Detect which cell encompasses the target text, then output its [X, Y] center coordinate. 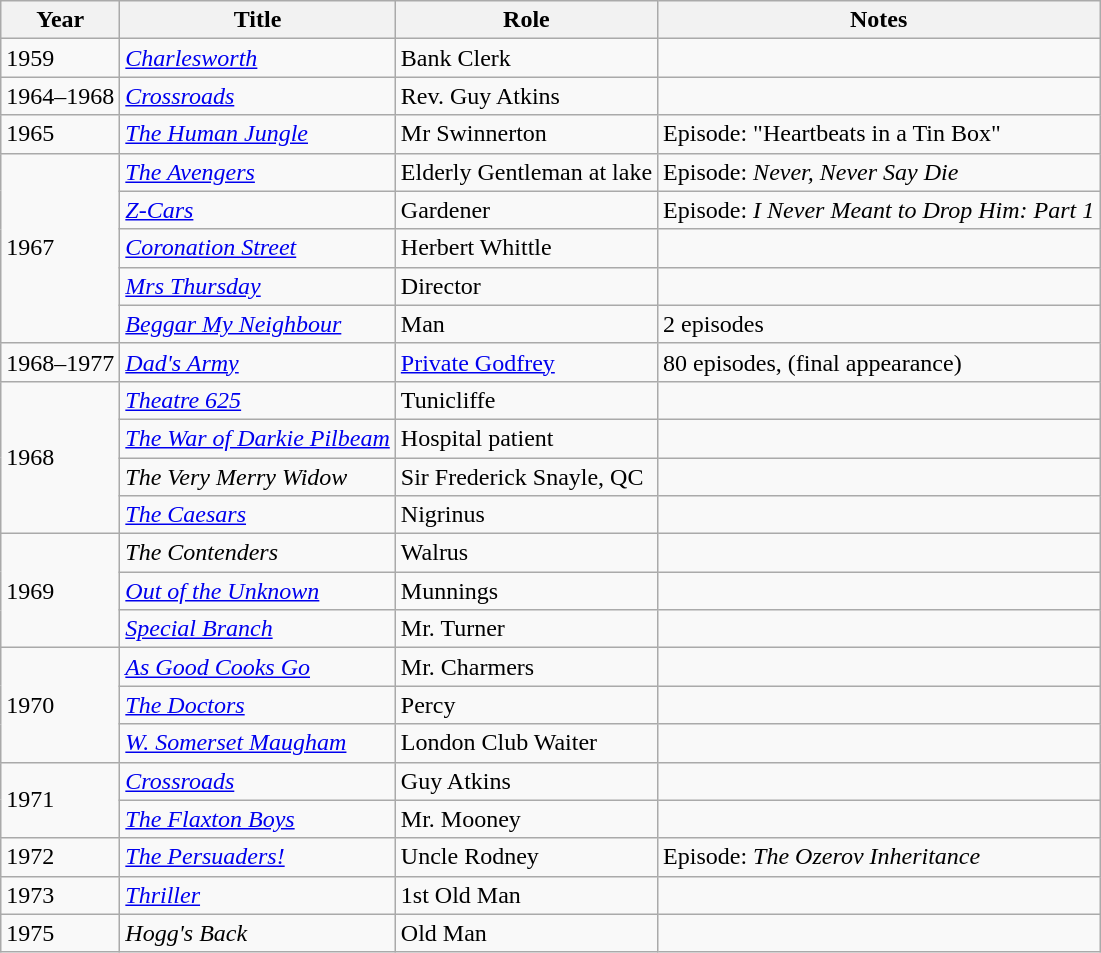
As Good Cooks Go [258, 667]
Gardener [526, 210]
The Very Merry Widow [258, 477]
Percy [526, 705]
Z-Cars [258, 210]
1969 [60, 591]
Charlesworth [258, 58]
1972 [60, 857]
1968 [60, 457]
Beggar My Neighbour [258, 324]
Herbert Whittle [526, 248]
Episode: The Ozerov Inheritance [879, 857]
Munnings [526, 591]
1964–1968 [60, 96]
The Human Jungle [258, 134]
Rev. Guy Atkins [526, 96]
1st Old Man [526, 895]
Sir Frederick Snayle, QC [526, 477]
The Persuaders! [258, 857]
Mrs Thursday [258, 286]
Notes [879, 20]
2 episodes [879, 324]
Mr. Turner [526, 629]
1971 [60, 800]
1970 [60, 705]
Episode: Never, Never Say Die [879, 172]
Uncle Rodney [526, 857]
Mr. Charmers [526, 667]
Elderly Gentleman at lake [526, 172]
The Doctors [258, 705]
The Caesars [258, 515]
Private Godfrey [526, 362]
Guy Atkins [526, 781]
1968–1977 [60, 362]
Man [526, 324]
Director [526, 286]
Year [60, 20]
Coronation Street [258, 248]
Old Man [526, 933]
Mr. Mooney [526, 819]
W. Somerset Maugham [258, 743]
The Flaxton Boys [258, 819]
80 episodes, (final appearance) [879, 362]
Thriller [258, 895]
1965 [60, 134]
1975 [60, 933]
Title [258, 20]
Hogg's Back [258, 933]
Theatre 625 [258, 400]
Nigrinus [526, 515]
The Contenders [258, 553]
1973 [60, 895]
Episode: "Heartbeats in a Tin Box" [879, 134]
The War of Darkie Pilbeam [258, 438]
Special Branch [258, 629]
Episode: I Never Meant to Drop Him: Part 1 [879, 210]
Dad's Army [258, 362]
The Avengers [258, 172]
Role [526, 20]
1959 [60, 58]
1967 [60, 248]
Walrus [526, 553]
Tunicliffe [526, 400]
Mr Swinnerton [526, 134]
Hospital patient [526, 438]
London Club Waiter [526, 743]
Out of the Unknown [258, 591]
Bank Clerk [526, 58]
